Extract the (X, Y) coordinate from the center of the cell holding the provided text.  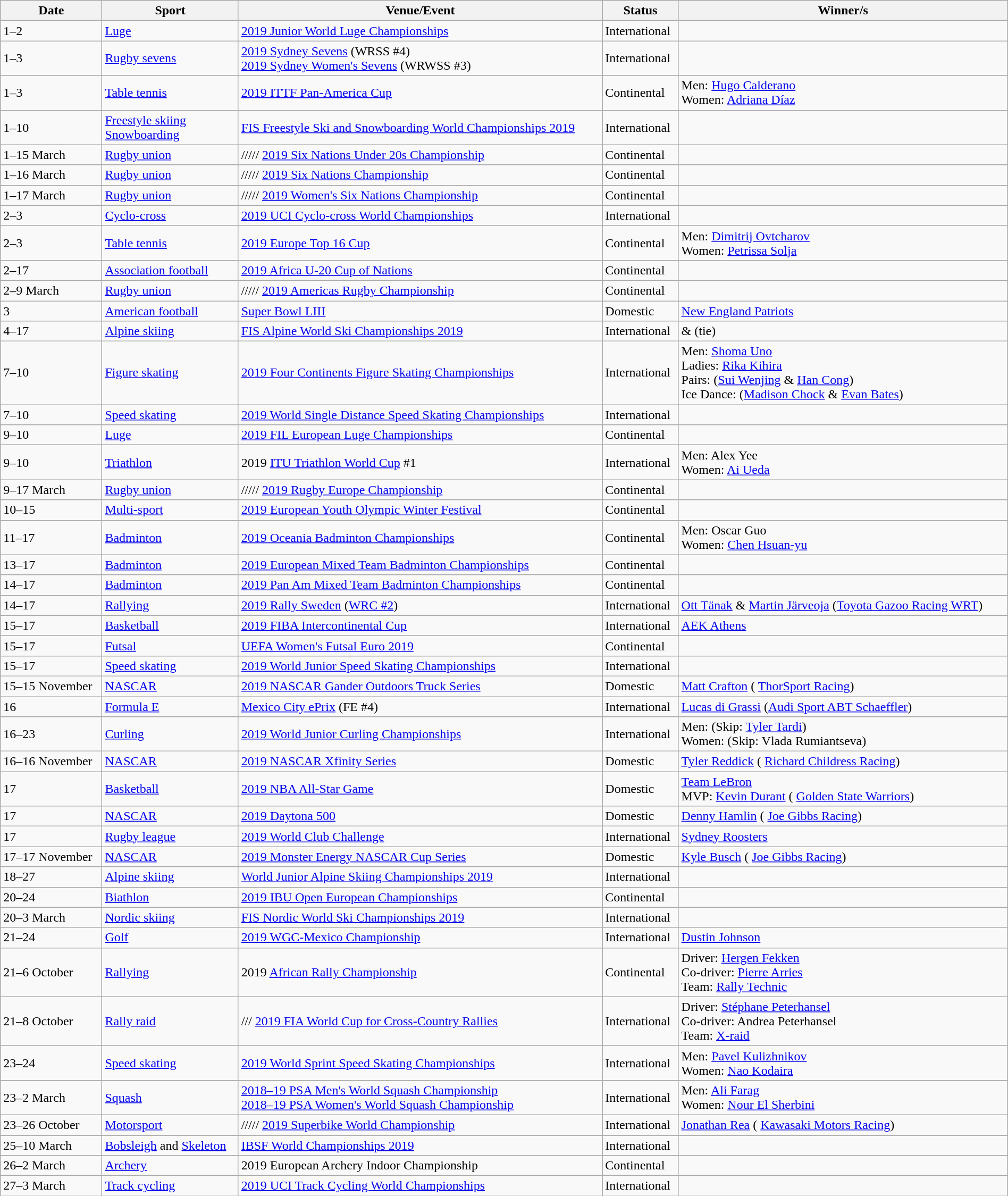
2019 Daytona 500 (420, 816)
2019 Four Continents Figure Skating Championships (420, 373)
16–16 November (51, 762)
Super Bowl LIII (420, 311)
Tyler Reddick ( Richard Childress Racing) (843, 762)
Golf (170, 938)
UEFA Women's Futsal Euro 2019 (420, 646)
///// 2019 Rugby Europe Championship (420, 490)
2019 Pan Am Mixed Team Badminton Championships (420, 585)
/// 2019 FIA World Cup for Cross-Country Rallies (420, 1021)
2019 Sydney Sevens (WRSS #4) 2019 Sydney Women's Sevens (WRWSS #3) (420, 58)
Date (51, 11)
Squash (170, 1098)
Cyclo-cross (170, 215)
4–17 (51, 331)
Venue/Event (420, 11)
2019 European Youth Olympic Winter Festival (420, 510)
Curling (170, 734)
2019 Rally Sweden (WRC #2) (420, 605)
Driver: Stéphane PeterhanselCo-driver: Andrea PeterhanselTeam: X-raid (843, 1021)
9–17 March (51, 490)
Status (640, 11)
Men: Shoma UnoLadies: Rika KihiraPairs: (Sui Wenjing & Han Cong)Ice Dance: (Madison Chock & Evan Bates) (843, 373)
2019 FIL European Luge Championships (420, 435)
2019 World Single Distance Speed Skating Championships (420, 415)
11–17 (51, 537)
Archery (170, 1166)
Rugby sevens (170, 58)
///// 2019 Women's Six Nations Championship (420, 195)
23–26 October (51, 1125)
2019 IBU Open European Championships (420, 897)
20–24 (51, 897)
21–8 October (51, 1021)
2–17 (51, 270)
1–10 (51, 128)
AEK Athens (843, 625)
2019 Oceania Badminton Championships (420, 537)
20–3 March (51, 917)
IBSF World Championships 2019 (420, 1145)
///// 2019 Superbike World Championship (420, 1125)
Sport (170, 11)
17–17 November (51, 857)
Nordic skiing (170, 917)
1–17 March (51, 195)
2019 NBA All-Star Game (420, 789)
Team LeBronMVP: Kevin Durant ( Golden State Warriors) (843, 789)
23–2 March (51, 1098)
2019 ITU Triathlon World Cup #1 (420, 463)
Biathlon (170, 897)
21–6 October (51, 972)
Men: Oscar GuoWomen: Chen Hsuan-yu (843, 537)
2019 UCI Cyclo-cross World Championships (420, 215)
Figure skating (170, 373)
2019 FIBA Intercontinental Cup (420, 625)
Sydney Roosters (843, 837)
2019 ITTF Pan-America Cup (420, 93)
FIS Freestyle Ski and Snowboarding World Championships 2019 (420, 128)
Men: Pavel KulizhnikovWomen: Nao Kodaira (843, 1063)
FIS Nordic World Ski Championships 2019 (420, 917)
2019 WGC-Mexico Championship (420, 938)
21–24 (51, 938)
& (tie) (843, 331)
Men: (Skip: Tyler Tardi)Women: (Skip: Vlada Rumiantseva) (843, 734)
Formula E (170, 707)
Rugby league (170, 837)
Men: Alex YeeWomen: Ai Ueda (843, 463)
Kyle Busch ( Joe Gibbs Racing) (843, 857)
3 (51, 311)
Multi-sport (170, 510)
16–23 (51, 734)
23–24 (51, 1063)
1–16 March (51, 175)
Ott Tänak & Martin Järveoja (Toyota Gazoo Racing WRT) (843, 605)
2019 European Mixed Team Badminton Championships (420, 565)
2019 Junior World Luge Championships (420, 31)
2019 World Sprint Speed Skating Championships (420, 1063)
Futsal (170, 646)
Dustin Johnson (843, 938)
Association football (170, 270)
2019 Africa U-20 Cup of Nations (420, 270)
2019 World Club Challenge (420, 837)
///// 2019 Six Nations Under 20s Championship (420, 155)
2019 World Junior Curling Championships (420, 734)
Lucas di Grassi (Audi Sport ABT Schaeffler) (843, 707)
Mexico City ePrix (FE #4) (420, 707)
Track cycling (170, 1186)
2019 European Archery Indoor Championship (420, 1166)
Men: Dimitrij OvtcharovWomen: Petrissa Solja (843, 242)
Men: Ali FaragWomen: Nour El Sherbini (843, 1098)
2019 NASCAR Gander Outdoors Truck Series (420, 686)
27–3 March (51, 1186)
World Junior Alpine Skiing Championships 2019 (420, 877)
2019 World Junior Speed Skating Championships (420, 666)
13–17 (51, 565)
Winner/s (843, 11)
FIS Alpine World Ski Championships 2019 (420, 331)
Denny Hamlin ( Joe Gibbs Racing) (843, 816)
American football (170, 311)
26–2 March (51, 1166)
2019 Monster Energy NASCAR Cup Series (420, 857)
Rally raid (170, 1021)
18–27 (51, 877)
15–15 November (51, 686)
2019 NASCAR Xfinity Series (420, 762)
1–2 (51, 31)
Bobsleigh and Skeleton (170, 1145)
2–9 March (51, 290)
2019 African Rally Championship (420, 972)
1–15 March (51, 155)
Driver: Hergen FekkenCo-driver: Pierre ArriesTeam: Rally Technic (843, 972)
Men: Hugo CalderanoWomen: Adriana Díaz (843, 93)
2018–19 PSA Men's World Squash Championship 2018–19 PSA Women's World Squash Championship (420, 1098)
Jonathan Rea ( Kawasaki Motors Racing) (843, 1125)
New England Patriots (843, 311)
Triathlon (170, 463)
Freestyle skiingSnowboarding (170, 128)
25–10 March (51, 1145)
2019 Europe Top 16 Cup (420, 242)
Motorsport (170, 1125)
10–15 (51, 510)
///// 2019 Americas Rugby Championship (420, 290)
16 (51, 707)
///// 2019 Six Nations Championship (420, 175)
Matt Crafton ( ThorSport Racing) (843, 686)
2019 UCI Track Cycling World Championships (420, 1186)
